Locate the cell with the specified text and output its [X, Y] center coordinate. 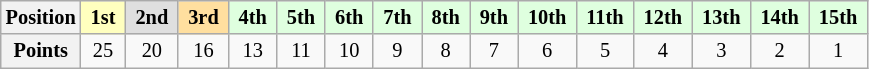
13th [721, 17]
15th [838, 17]
7 [494, 51]
14th [779, 17]
13 [253, 51]
20 [152, 51]
Points [41, 51]
8th [446, 17]
9th [494, 17]
5th [301, 17]
5 [604, 51]
12th [663, 17]
2nd [152, 17]
11 [301, 51]
Position [41, 17]
9 [397, 51]
16 [203, 51]
6th [349, 17]
4th [253, 17]
2 [779, 51]
1 [838, 51]
8 [446, 51]
1st [104, 17]
11th [604, 17]
7th [397, 17]
3rd [203, 17]
25 [104, 51]
6 [547, 51]
10th [547, 17]
3 [721, 51]
10 [349, 51]
4 [663, 51]
